Determine the [X, Y] coordinate at the center of the cell enclosing the given text.  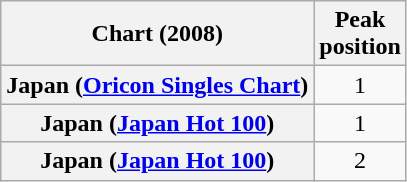
2 [360, 161]
Peak position [360, 34]
Chart (2008) [158, 34]
Japan (Oricon Singles Chart) [158, 85]
